Search for the cell housing the specified text and yield its [X, Y] center coordinate. 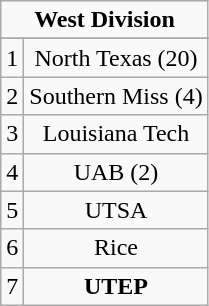
UTEP [116, 286]
Rice [116, 248]
3 [12, 134]
6 [12, 248]
North Texas (20) [116, 58]
West Division [104, 20]
7 [12, 286]
1 [12, 58]
UTSA [116, 210]
4 [12, 172]
Southern Miss (4) [116, 96]
5 [12, 210]
UAB (2) [116, 172]
2 [12, 96]
Louisiana Tech [116, 134]
